Search for the cell housing the specified text and yield its [x, y] center coordinate. 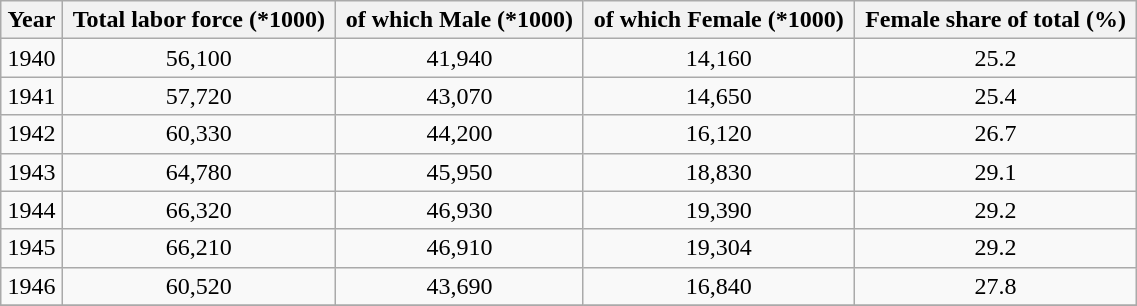
Female share of total (%) [995, 20]
1946 [32, 286]
Year [32, 20]
56,100 [198, 58]
44,200 [460, 134]
25.4 [995, 96]
60,330 [198, 134]
19,304 [718, 248]
29.1 [995, 172]
1941 [32, 96]
1942 [32, 134]
19,390 [718, 210]
64,780 [198, 172]
1940 [32, 58]
18,830 [718, 172]
1943 [32, 172]
57,720 [198, 96]
26.7 [995, 134]
43,070 [460, 96]
14,160 [718, 58]
of which Male (*1000) [460, 20]
43,690 [460, 286]
16,840 [718, 286]
27.8 [995, 286]
66,210 [198, 248]
of which Female (*1000) [718, 20]
45,950 [460, 172]
1944 [32, 210]
60,520 [198, 286]
66,320 [198, 210]
1945 [32, 248]
41,940 [460, 58]
46,910 [460, 248]
14,650 [718, 96]
16,120 [718, 134]
25.2 [995, 58]
Total labor force (*1000) [198, 20]
46,930 [460, 210]
